Pinpoint the cell where the given text exists, returning its [x, y] midpoint coordinate. 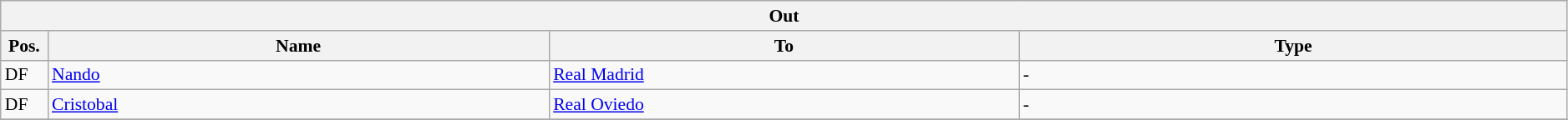
To [784, 46]
Pos. [24, 46]
Type [1293, 46]
Nando [298, 75]
Real Madrid [784, 75]
Cristobal [298, 105]
Out [784, 16]
Name [298, 46]
Real Oviedo [784, 105]
